For the text-containing cell, return its midpoint in [X, Y] coordinate format. 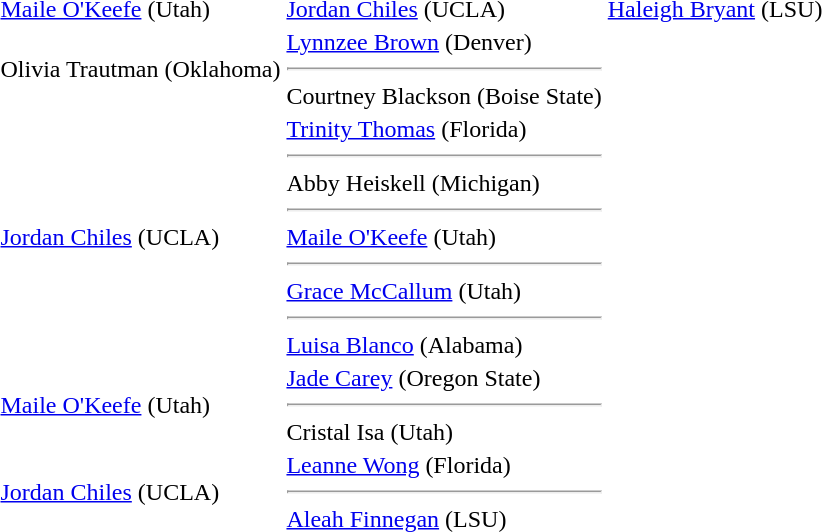
Jade Carey (Oregon State)Cristal Isa (Utah) [444, 405]
Trinity Thomas (Florida)Abby Heiskell (Michigan)Maile O'Keefe (Utah)Grace McCallum (Utah)Luisa Blanco (Alabama) [444, 237]
Lynnzee Brown (Denver)Courtney Blackson (Boise State) [444, 69]
